Return the [x, y] coordinate for the center point of the cell that contains the specified text.  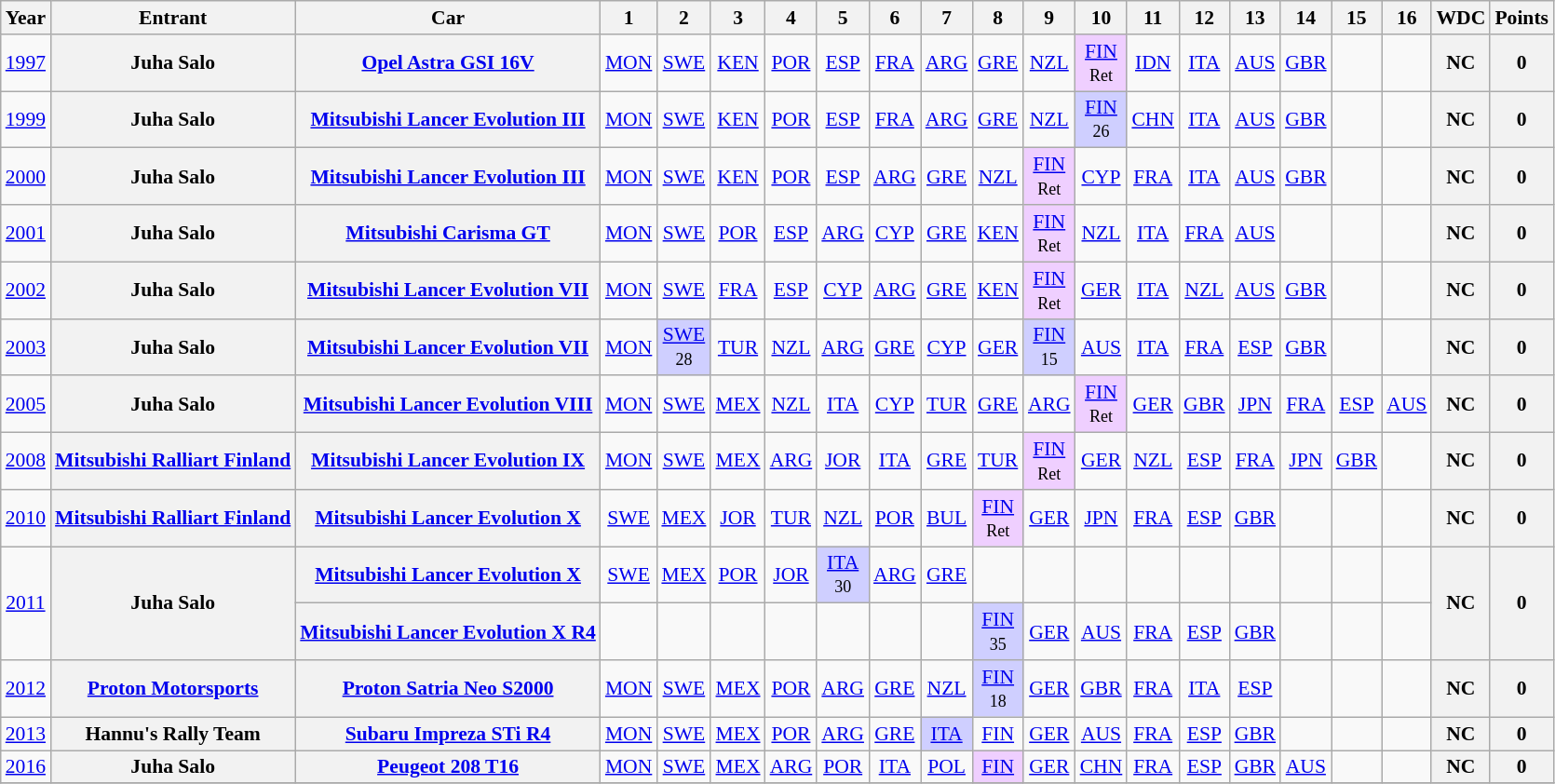
2002 [26, 291]
Mitsubishi Lancer Evolution X R4 [448, 631]
5 [843, 18]
Mitsubishi Lancer Evolution IX [448, 462]
2000 [26, 177]
Hannu's Rally Team [173, 734]
2011 [26, 603]
IDN [1153, 63]
12 [1205, 18]
2001 [26, 233]
Car [448, 18]
BUL [947, 518]
9 [1049, 18]
10 [1102, 18]
SWE28 [683, 346]
FIN18 [997, 689]
1999 [26, 119]
1997 [26, 63]
Mitsubishi Carisma GT [448, 233]
11 [1153, 18]
Mitsubishi Lancer Evolution VIII [448, 404]
Points [1521, 18]
2013 [26, 734]
Peugeot 208 T16 [448, 767]
8 [997, 18]
ITA30 [843, 575]
2012 [26, 689]
Year [26, 18]
Proton Satria Neo S2000 [448, 689]
1 [629, 18]
WDC [1460, 18]
4 [791, 18]
Proton Motorsports [173, 689]
2005 [26, 404]
Opel Astra GSI 16V [448, 63]
FIN15 [1049, 346]
2016 [26, 767]
13 [1255, 18]
3 [737, 18]
2010 [26, 518]
FIN26 [1102, 119]
2003 [26, 346]
FIN35 [997, 631]
POL [947, 767]
15 [1358, 18]
Entrant [173, 18]
2 [683, 18]
2008 [26, 462]
16 [1406, 18]
Subaru Impreza STi R4 [448, 734]
6 [895, 18]
7 [947, 18]
14 [1305, 18]
